Detect which cell encompasses the target text, then output its (x, y) center coordinate. 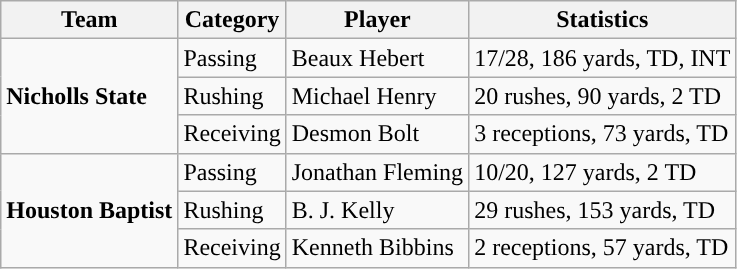
10/20, 127 yards, 2 TD (602, 172)
Jonathan Fleming (377, 172)
B. J. Kelly (377, 210)
20 rushes, 90 yards, 2 TD (602, 96)
Houston Baptist (90, 210)
Michael Henry (377, 96)
Kenneth Bibbins (377, 248)
Player (377, 20)
3 receptions, 73 yards, TD (602, 134)
Team (90, 20)
29 rushes, 153 yards, TD (602, 210)
Nicholls State (90, 96)
Desmon Bolt (377, 134)
Beaux Hebert (377, 58)
17/28, 186 yards, TD, INT (602, 58)
Category (232, 20)
2 receptions, 57 yards, TD (602, 248)
Statistics (602, 20)
